For the text-containing cell, return its midpoint in (x, y) coordinate format. 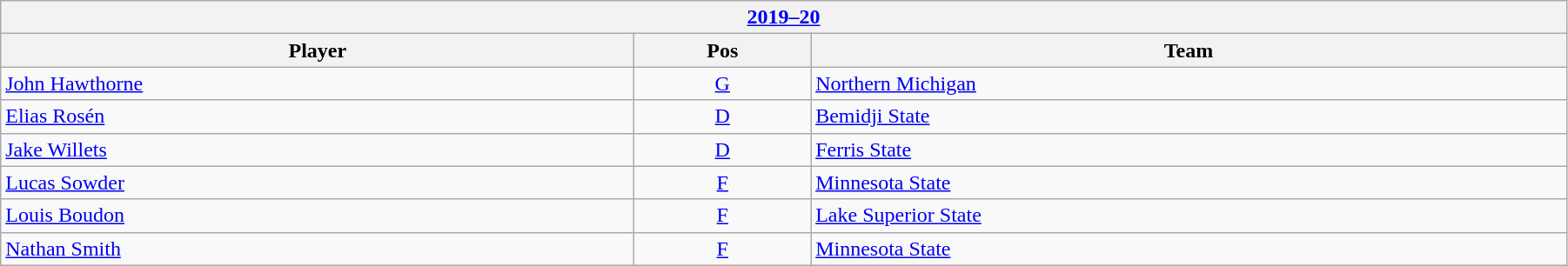
2019–20 (784, 17)
Elias Rosén (318, 116)
G (722, 83)
Player (318, 50)
Northern Michigan (1189, 83)
John Hawthorne (318, 83)
Bemidji State (1189, 116)
Jake Willets (318, 150)
Pos (722, 50)
Louis Boudon (318, 216)
Nathan Smith (318, 249)
Team (1189, 50)
Ferris State (1189, 150)
Lucas Sowder (318, 183)
Lake Superior State (1189, 216)
